Find where the given text appears and provide that cell's center as [X, Y] coordinate. 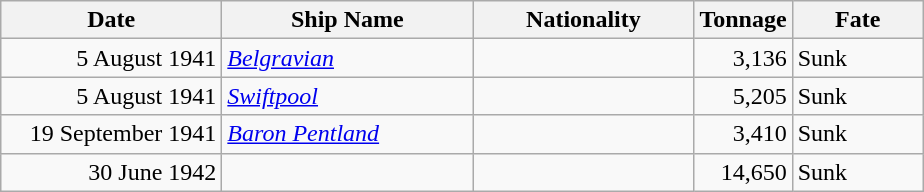
19 September 1941 [112, 134]
Belgravian [348, 58]
3,410 [743, 134]
30 June 1942 [112, 172]
Swiftpool [348, 96]
Date [112, 20]
Baron Pentland [348, 134]
Fate [858, 20]
Ship Name [348, 20]
Nationality [584, 20]
14,650 [743, 172]
3,136 [743, 58]
Tonnage [743, 20]
5,205 [743, 96]
